Determine the (x, y) coordinate at the center of the cell enclosing the given text.  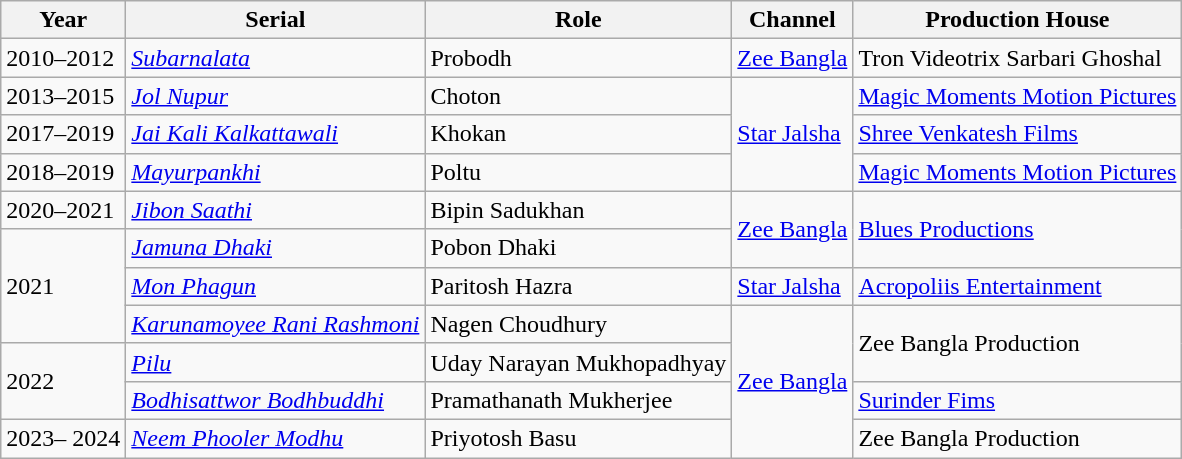
2010–2012 (64, 58)
Mon Phagun (276, 286)
Serial (276, 20)
Shree Venkatesh Films (1018, 134)
Blues Productions (1018, 229)
Neem Phooler Modhu (276, 438)
Probodh (578, 58)
Production House (1018, 20)
Pramathanath Mukherjee (578, 400)
2013–2015 (64, 96)
2021 (64, 286)
Jol Nupur (276, 96)
Subarnalata (276, 58)
2018–2019 (64, 172)
Mayurpankhi (276, 172)
Jai Kali Kalkattawali (276, 134)
Pobon Dhaki (578, 248)
Bipin Sadukhan (578, 210)
Poltu (578, 172)
Acropoliis Entertainment (1018, 286)
2020–2021 (64, 210)
Surinder Fims (1018, 400)
Channel (792, 20)
Jibon Saathi (276, 210)
Pilu (276, 362)
2017–2019 (64, 134)
Karunamoyee Rani Rashmoni (276, 324)
Uday Narayan Mukhopadhyay (578, 362)
2023– 2024 (64, 438)
Paritosh Hazra (578, 286)
Bodhisattwor Bodhbuddhi (276, 400)
Khokan (578, 134)
Nagen Choudhury (578, 324)
Role (578, 20)
2022 (64, 381)
Tron Videotrix Sarbari Ghoshal (1018, 58)
Choton (578, 96)
Jamuna Dhaki (276, 248)
Year (64, 20)
Priyotosh Basu (578, 438)
